Find where the given text appears and provide that cell's center as (X, Y) coordinate. 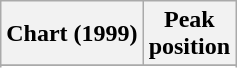
Peakposition (189, 34)
Chart (1999) (72, 34)
